Search for the cell housing the specified text and yield its (x, y) center coordinate. 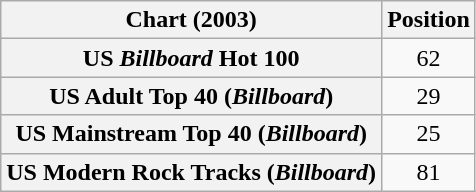
US Mainstream Top 40 (Billboard) (192, 134)
Chart (2003) (192, 20)
US Adult Top 40 (Billboard) (192, 96)
Position (429, 20)
25 (429, 134)
29 (429, 96)
US Billboard Hot 100 (192, 58)
81 (429, 172)
US Modern Rock Tracks (Billboard) (192, 172)
62 (429, 58)
